Determine the (x, y) coordinate at the center of the cell enclosing the given text.  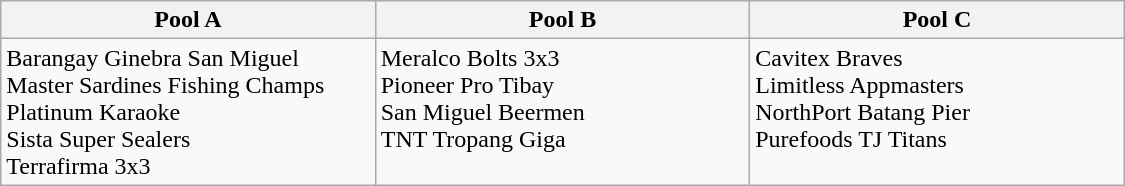
Pool A (188, 20)
Pool B (562, 20)
Cavitex Braves Limitless Appmasters NorthPort Batang Pier Purefoods TJ Titans (938, 112)
Pool C (938, 20)
Barangay Ginebra San Miguel Master Sardines Fishing Champs Platinum Karaoke Sista Super Sealers Terrafirma 3x3 (188, 112)
Meralco Bolts 3x3 Pioneer Pro Tibay San Miguel Beermen TNT Tropang Giga (562, 112)
